Extract the [X, Y] coordinate from the center of the cell holding the provided text.  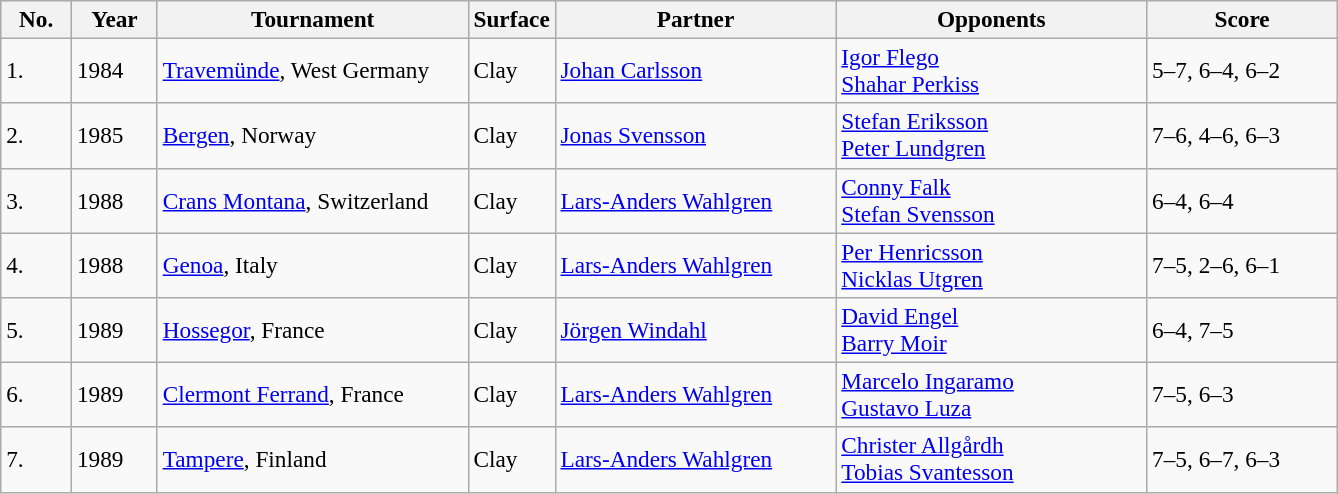
6. [36, 394]
6–4, 7–5 [1242, 330]
Genoa, Italy [312, 264]
Tournament [312, 19]
Christer Allgårdh Tobias Svantesson [992, 460]
Bergen, Norway [312, 136]
Opponents [992, 19]
David Engel Barry Moir [992, 330]
7–5, 6–7, 6–3 [1242, 460]
7–5, 6–3 [1242, 394]
Marcelo Ingaramo Gustavo Luza [992, 394]
Year [115, 19]
Clermont Ferrand, France [312, 394]
5–7, 6–4, 6–2 [1242, 70]
7. [36, 460]
Stefan Eriksson Peter Lundgren [992, 136]
Travemünde, West Germany [312, 70]
3. [36, 200]
Partner [696, 19]
Jonas Svensson [696, 136]
Score [1242, 19]
Tampere, Finland [312, 460]
7–6, 4–6, 6–3 [1242, 136]
1984 [115, 70]
7–5, 2–6, 6–1 [1242, 264]
Surface [512, 19]
1985 [115, 136]
1. [36, 70]
6–4, 6–4 [1242, 200]
2. [36, 136]
Igor Flego Shahar Perkiss [992, 70]
5. [36, 330]
Crans Montana, Switzerland [312, 200]
Conny Falk Stefan Svensson [992, 200]
Per Henricsson Nicklas Utgren [992, 264]
Johan Carlsson [696, 70]
No. [36, 19]
Jörgen Windahl [696, 330]
Hossegor, France [312, 330]
4. [36, 264]
